From the cell containing the given text, extract its center point as (x, y) coordinate. 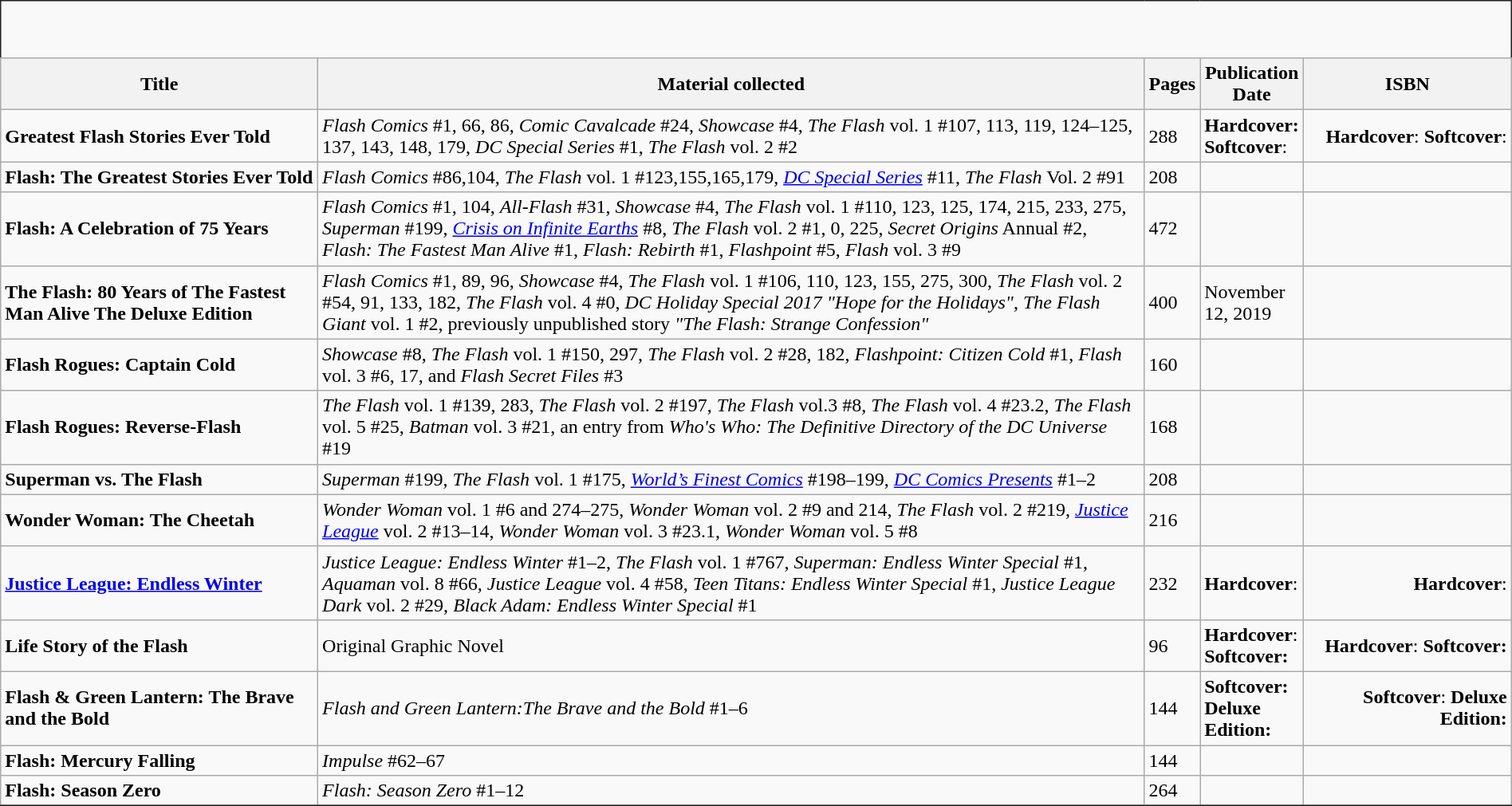
160 (1172, 365)
Impulse #62–67 (731, 760)
Flash: Season Zero (159, 791)
96 (1172, 646)
264 (1172, 791)
November 12, 2019 (1252, 302)
Flash: A Celebration of 75 Years (159, 229)
ISBN (1407, 85)
288 (1172, 136)
Pages (1172, 85)
The Flash: 80 Years of The Fastest Man Alive The Deluxe Edition (159, 302)
Flash Rogues: Captain Cold (159, 365)
168 (1172, 427)
Wonder Woman: The Cheetah (159, 520)
Greatest Flash Stories Ever Told (159, 136)
Publication Date (1252, 85)
Material collected (731, 85)
Flash Comics #86,104, The Flash vol. 1 #123,155,165,179, DC Special Series #11, The Flash Vol. 2 #91 (731, 177)
Title (159, 85)
Flash: Season Zero #1–12 (731, 791)
Flash and Green Lantern:The Brave and the Bold #1–6 (731, 708)
Superman #199, The Flash vol. 1 #175, World’s Finest Comics #198–199, DC Comics Presents #1–2 (731, 479)
232 (1172, 583)
Superman vs. The Flash (159, 479)
Flash Rogues: Reverse-Flash (159, 427)
Flash: Mercury Falling (159, 760)
Justice League: Endless Winter (159, 583)
Flash: The Greatest Stories Ever Told (159, 177)
472 (1172, 229)
Flash & Green Lantern: The Brave and the Bold (159, 708)
216 (1172, 520)
400 (1172, 302)
Life Story of the Flash (159, 646)
Showcase #8, The Flash vol. 1 #150, 297, The Flash vol. 2 #28, 182, Flashpoint: Citizen Cold #1, Flash vol. 3 #6, 17, and Flash Secret Files #3 (731, 365)
Original Graphic Novel (731, 646)
